Return the (X, Y) coordinate for the center point of the cell that contains the specified text.  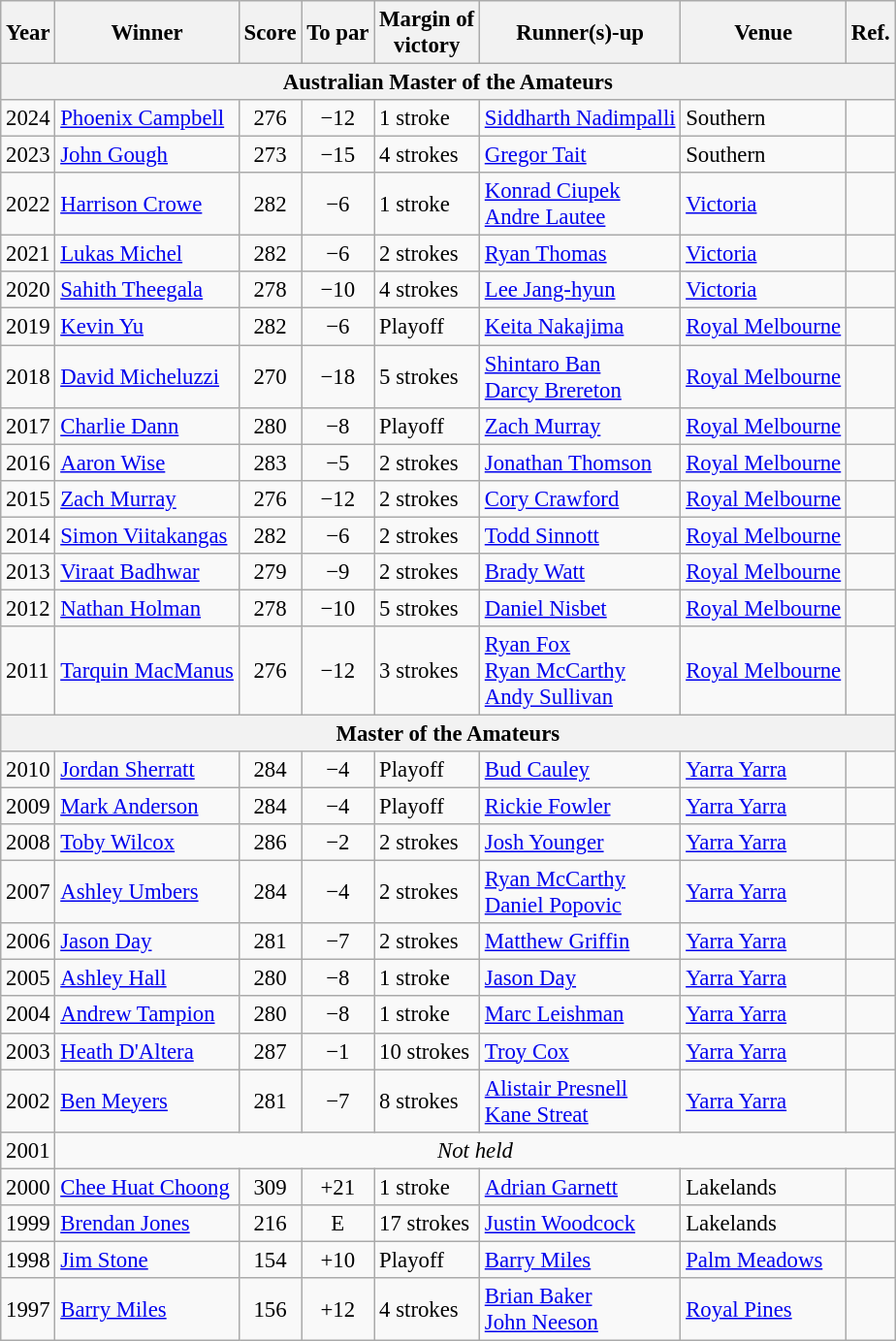
Royal Pines (764, 1309)
1998 (28, 1260)
Jordan Sherratt (147, 770)
216 (270, 1224)
270 (270, 376)
Ben Meyers (147, 1102)
Ryan Fox Ryan McCarthy Andy Sullivan (580, 671)
Simon Viitakangas (147, 535)
Shintaro Ban Darcy Brereton (580, 376)
Jim Stone (147, 1260)
Bud Cauley (580, 770)
E (337, 1224)
Viraat Badhwar (147, 572)
2024 (28, 118)
Margin ofvictory (427, 33)
To par (337, 33)
2004 (28, 1015)
2014 (28, 535)
Aaron Wise (147, 463)
Marc Leishman (580, 1015)
Ryan McCarthy Daniel Popovic (580, 892)
2006 (28, 942)
Andrew Tampion (147, 1015)
Alistair Presnell Kane Streat (580, 1102)
Heath D'Altera (147, 1051)
−9 (337, 572)
−15 (337, 155)
Todd Sinnott (580, 535)
Toby Wilcox (147, 843)
Mark Anderson (147, 807)
Brady Watt (580, 572)
287 (270, 1051)
2007 (28, 892)
Chee Huat Choong (147, 1187)
Palm Meadows (764, 1260)
Year (28, 33)
2015 (28, 498)
Daniel Nisbet (580, 608)
John Gough (147, 155)
Jonathan Thomson (580, 463)
Troy Cox (580, 1051)
2011 (28, 671)
2020 (28, 290)
Josh Younger (580, 843)
309 (270, 1187)
2010 (28, 770)
Tarquin MacManus (147, 671)
Ref. (871, 33)
154 (270, 1260)
17 strokes (427, 1224)
Konrad Ciupek Andre Lautee (580, 204)
Siddharth Nadimpalli (580, 118)
Gregor Tait (580, 155)
Kevin Yu (147, 327)
2022 (28, 204)
−18 (337, 376)
Not held (475, 1150)
Charlie Dann (147, 426)
2005 (28, 978)
Ashley Umbers (147, 892)
283 (270, 463)
Lee Jang-hyun (580, 290)
+12 (337, 1309)
286 (270, 843)
Sahith Theegala (147, 290)
−5 (337, 463)
Brendan Jones (147, 1224)
Ryan Thomas (580, 254)
David Micheluzzi (147, 376)
3 strokes (427, 671)
10 strokes (427, 1051)
2000 (28, 1187)
Nathan Holman (147, 608)
2013 (28, 572)
2021 (28, 254)
2012 (28, 608)
1997 (28, 1309)
2002 (28, 1102)
−1 (337, 1051)
Keita Nakajima (580, 327)
Master of the Amateurs (448, 733)
Venue (764, 33)
2017 (28, 426)
−2 (337, 843)
Australian Master of the Amateurs (448, 82)
Matthew Griffin (580, 942)
2009 (28, 807)
1999 (28, 1224)
Harrison Crowe (147, 204)
Phoenix Campbell (147, 118)
+10 (337, 1260)
2001 (28, 1150)
Winner (147, 33)
Lukas Michel (147, 254)
Adrian Garnett (580, 1187)
8 strokes (427, 1102)
2008 (28, 843)
Brian Baker John Neeson (580, 1309)
Justin Woodcock (580, 1224)
2003 (28, 1051)
2016 (28, 463)
279 (270, 572)
156 (270, 1309)
+21 (337, 1187)
Runner(s)-up (580, 33)
2023 (28, 155)
Cory Crawford (580, 498)
2019 (28, 327)
2018 (28, 376)
Rickie Fowler (580, 807)
273 (270, 155)
Score (270, 33)
Ashley Hall (147, 978)
